Locate the cell with the specified text and output its [X, Y] center coordinate. 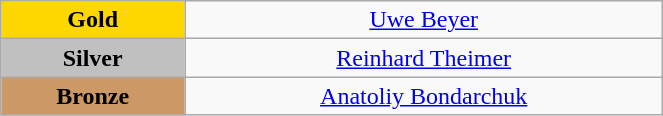
Reinhard Theimer [424, 58]
Anatoliy Bondarchuk [424, 96]
Bronze [93, 96]
Gold [93, 20]
Silver [93, 58]
Uwe Beyer [424, 20]
